Pinpoint the cell where the given text exists, returning its [x, y] midpoint coordinate. 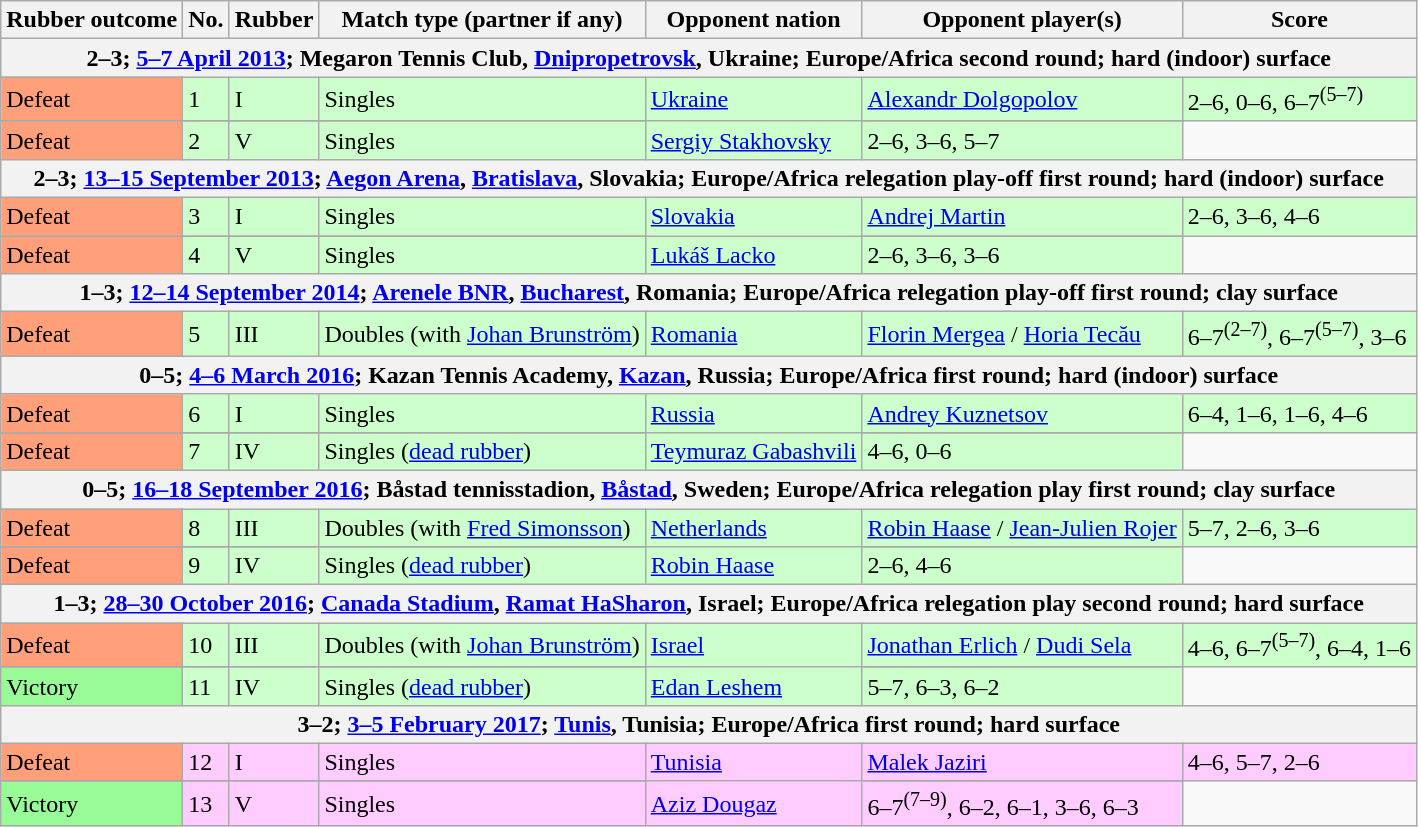
2 [206, 140]
5 [206, 334]
5–7, 2–6, 3–6 [1299, 528]
3 [206, 217]
2–3; 13–15 September 2013; Aegon Arena, Bratislava, Slovakia; Europe/Africa relegation play-off first round; hard (indoor) surface [709, 178]
Russia [754, 413]
Doubles (with Fred Simonsson) [482, 528]
4–6, 5–7, 2–6 [1299, 762]
10 [206, 646]
2–6, 3–6, 3–6 [1022, 255]
6–7(7–9), 6–2, 6–1, 3–6, 6–3 [1022, 804]
5–7, 6–3, 6–2 [1022, 686]
13 [206, 804]
12 [206, 762]
4 [206, 255]
Lukáš Lacko [754, 255]
2–6, 0–6, 6–7(5–7) [1299, 100]
Romania [754, 334]
Robin Haase / Jean-Julien Rojer [1022, 528]
4–6, 0–6 [1022, 451]
Score [1299, 20]
11 [206, 686]
Edan Leshem [754, 686]
9 [206, 566]
0–5; 16–18 September 2016; Båstad tennisstadion, Båstad, Sweden; Europe/Africa relegation play first round; clay surface [709, 489]
Jonathan Erlich / Dudi Sela [1022, 646]
2–6, 4–6 [1022, 566]
Malek Jaziri [1022, 762]
Rubber [274, 20]
6 [206, 413]
7 [206, 451]
8 [206, 528]
1–3; 28–30 October 2016; Canada Stadium, Ramat HaSharon, Israel; Europe/Africa relegation play second round; hard surface [709, 604]
Alexandr Dolgopolov [1022, 100]
Andrey Kuznetsov [1022, 413]
Match type (partner if any) [482, 20]
Opponent player(s) [1022, 20]
Netherlands [754, 528]
Aziz Dougaz [754, 804]
0–5; 4–6 March 2016; Kazan Tennis Academy, Kazan, Russia; Europe/Africa first round; hard (indoor) surface [709, 375]
Sergiy Stakhovsky [754, 140]
3–2; 3–5 February 2017; Tunis, Tunisia; Europe/Africa first round; hard surface [709, 724]
Ukraine [754, 100]
Slovakia [754, 217]
Rubber outcome [92, 20]
2–6, 3–6, 5–7 [1022, 140]
Teymuraz Gabashvili [754, 451]
Robin Haase [754, 566]
2–3; 5–7 April 2013; Megaron Tennis Club, Dnipropetrovsk, Ukraine; Europe/Africa second round; hard (indoor) surface [709, 58]
Andrej Martin [1022, 217]
6–7(2–7), 6–7(5–7), 3–6 [1299, 334]
Opponent nation [754, 20]
1–3; 12–14 September 2014; Arenele BNR, Bucharest, Romania; Europe/Africa relegation play-off first round; clay surface [709, 293]
6–4, 1–6, 1–6, 4–6 [1299, 413]
No. [206, 20]
4–6, 6–7(5–7), 6–4, 1–6 [1299, 646]
1 [206, 100]
Israel [754, 646]
2–6, 3–6, 4–6 [1299, 217]
Florin Mergea / Horia Tecău [1022, 334]
Tunisia [754, 762]
